From the cell containing the given text, extract its center point as [X, Y] coordinate. 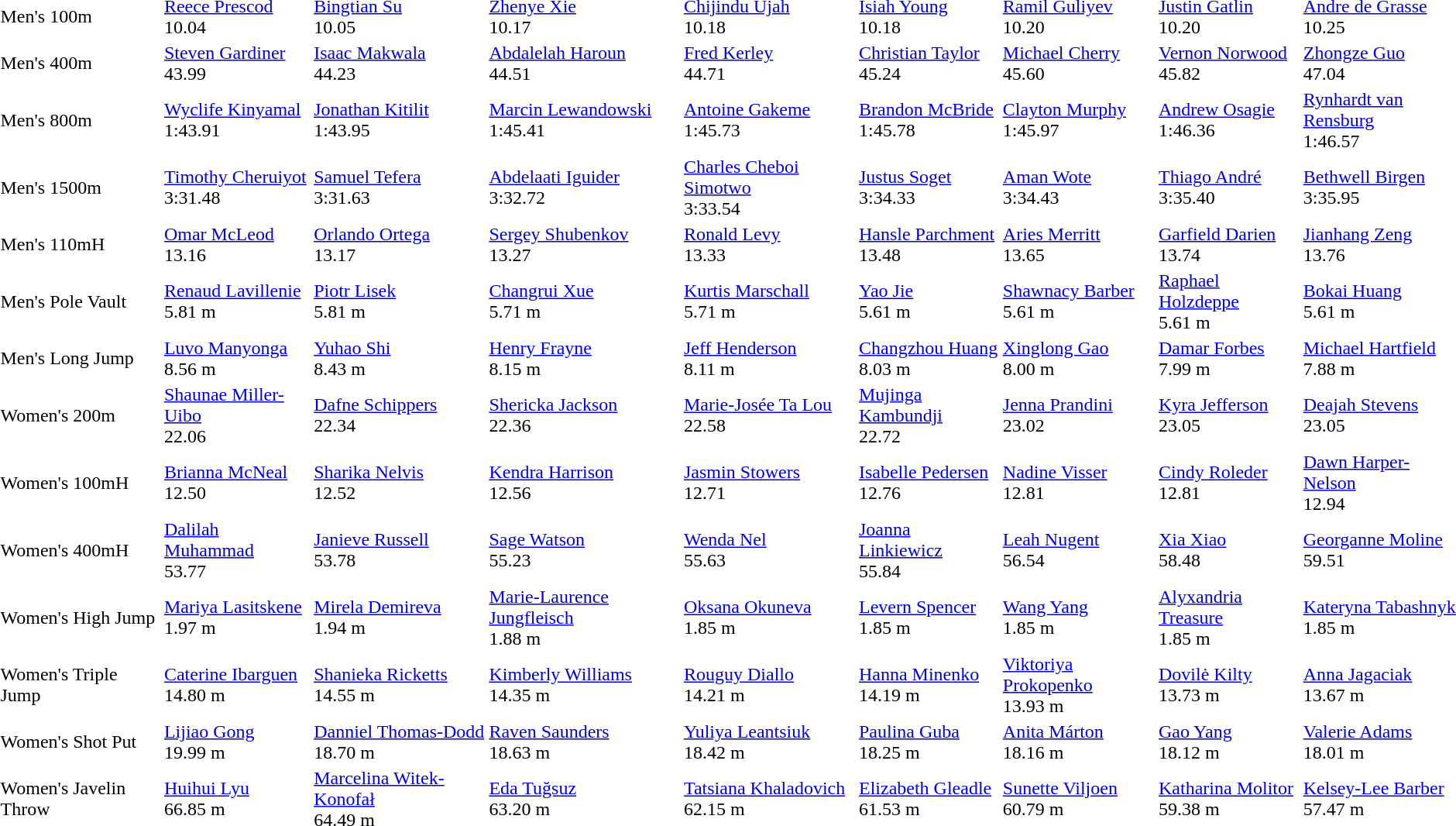
Damar Forbes 7.99 m [1229, 358]
Cindy Roleder 12.81 [1229, 483]
Andrew Osagie 1:46.36 [1229, 120]
Sergey Shubenkov 13.27 [584, 245]
Danniel Thomas-Dodd 18.70 m [400, 742]
Antoine Gakeme 1:45.73 [768, 120]
Joanna Linkiewicz 55.84 [928, 550]
Wenda Nel 55.63 [768, 550]
Marie-Josée Ta Lou 22.58 [768, 415]
Mujinga Kambundji 22.72 [928, 415]
Isaac Makwala 44.23 [400, 64]
Marie-Laurence Jungfleisch 1.88 m [584, 618]
Lijiao Gong 19.99 m [236, 742]
Levern Spencer 1.85 m [928, 618]
Hansle Parchment 13.48 [928, 245]
Christian Taylor 45.24 [928, 64]
Nadine Visser 12.81 [1078, 483]
Mirela Demireva 1.94 m [400, 618]
Alyxandria Treasure 1.85 m [1229, 618]
Aries Merritt 13.65 [1078, 245]
Orlando Ortega 13.17 [400, 245]
Shericka Jackson 22.36 [584, 415]
Kurtis Marschall 5.71 m [768, 301]
Viktoriya Prokopenko 13.93 m [1078, 685]
Shawnacy Barber 5.61 m [1078, 301]
Yao Jie 5.61 m [928, 301]
Wyclife Kinyamal 1:43.91 [236, 120]
Jenna Prandini 23.02 [1078, 415]
Shaunae Miller-Uibo 22.06 [236, 415]
Sharika Nelvis 12.52 [400, 483]
Brianna McNeal 12.50 [236, 483]
Henry Frayne 8.15 m [584, 358]
Yuliya Leantsiuk 18.42 m [768, 742]
Garfield Darien 13.74 [1229, 245]
Raven Saunders 18.63 m [584, 742]
Steven Gardiner 43.99 [236, 64]
Dalilah Muhammad 53.77 [236, 550]
Shanieka Ricketts 14.55 m [400, 685]
Yuhao Shi 8.43 m [400, 358]
Gao Yang 18.12 m [1229, 742]
Kimberly Williams 14.35 m [584, 685]
Brandon McBride 1:45.78 [928, 120]
Xia Xiao 58.48 [1229, 550]
Thiago André 3:35.40 [1229, 188]
Marcin Lewandowski 1:45.41 [584, 120]
Timothy Cheruiyot 3:31.48 [236, 188]
Oksana Okuneva 1.85 m [768, 618]
Xinglong Gao 8.00 m [1078, 358]
Jonathan Kitilit 1:43.95 [400, 120]
Dovilė Kilty 13.73 m [1229, 685]
Leah Nugent 56.54 [1078, 550]
Caterine Ibarguen 14.80 m [236, 685]
Isabelle Pedersen 12.76 [928, 483]
Kyra Jefferson 23.05 [1229, 415]
Renaud Lavillenie 5.81 m [236, 301]
Vernon Norwood 45.82 [1229, 64]
Justus Soget 3:34.33 [928, 188]
Changzhou Huang 8.03 m [928, 358]
Abdelaati Iguider 3:32.72 [584, 188]
Clayton Murphy 1:45.97 [1078, 120]
Paulina Guba 18.25 m [928, 742]
Rouguy Diallo 14.21 m [768, 685]
Charles Cheboi Simotwo 3:33.54 [768, 188]
Piotr Lisek 5.81 m [400, 301]
Luvo Manyonga 8.56 m [236, 358]
Michael Cherry 45.60 [1078, 64]
Jasmin Stowers 12.71 [768, 483]
Mariya Lasitskene 1.97 m [236, 618]
Janieve Russell 53.78 [400, 550]
Aman Wote 3:34.43 [1078, 188]
Dafne Schippers 22.34 [400, 415]
Fred Kerley 44.71 [768, 64]
Raphael Holzdeppe 5.61 m [1229, 301]
Omar McLeod 13.16 [236, 245]
Abdalelah Haroun 44.51 [584, 64]
Ronald Levy 13.33 [768, 245]
Kendra Harrison 12.56 [584, 483]
Anita Márton 18.16 m [1078, 742]
Jeff Henderson 8.11 m [768, 358]
Sage Watson 55.23 [584, 550]
Changrui Xue 5.71 m [584, 301]
Samuel Tefera 3:31.63 [400, 188]
Wang Yang 1.85 m [1078, 618]
Hanna Minenko 14.19 m [928, 685]
